Extract the [X, Y] coordinate from the center of the cell holding the provided text.  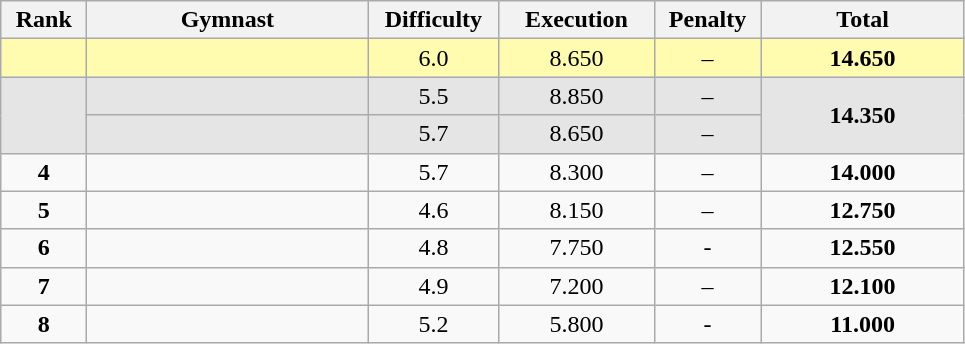
4 [44, 172]
6 [44, 248]
Penalty [708, 20]
4.8 [434, 248]
5.2 [434, 324]
Rank [44, 20]
14.350 [862, 115]
7.200 [576, 286]
14.000 [862, 172]
5 [44, 210]
7.750 [576, 248]
12.100 [862, 286]
Difficulty [434, 20]
14.650 [862, 58]
Gymnast [228, 20]
8.150 [576, 210]
8.300 [576, 172]
12.750 [862, 210]
Total [862, 20]
8 [44, 324]
6.0 [434, 58]
12.550 [862, 248]
5.800 [576, 324]
8.850 [576, 96]
5.5 [434, 96]
11.000 [862, 324]
7 [44, 286]
4.6 [434, 210]
4.9 [434, 286]
Execution [576, 20]
